Pinpoint the cell where the given text exists, returning its [X, Y] midpoint coordinate. 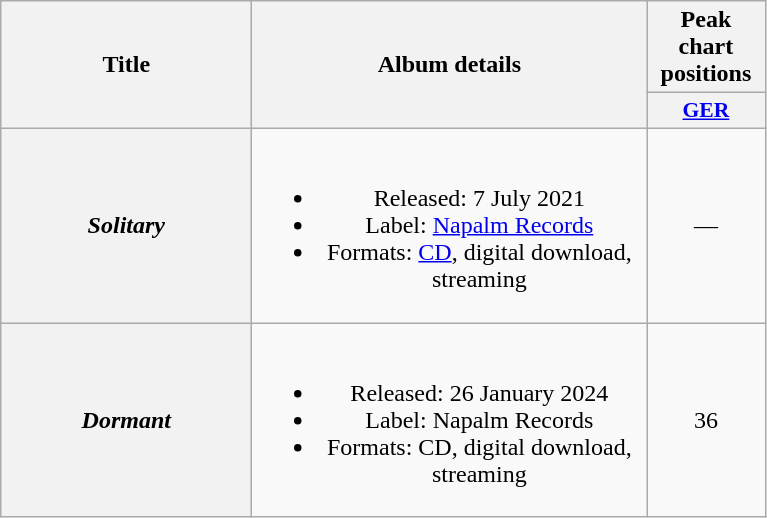
Title [126, 65]
Solitary [126, 225]
GER [706, 111]
36 [706, 419]
Released: 7 July 2021Label: Napalm RecordsFormats: CD, digital download, streaming [450, 225]
Released: 26 January 2024Label: Napalm RecordsFormats: CD, digital download, streaming [450, 419]
Album details [450, 65]
— [706, 225]
Dormant [126, 419]
Peak chart positions [706, 47]
